From the cell containing the given text, extract its center point as [x, y] coordinate. 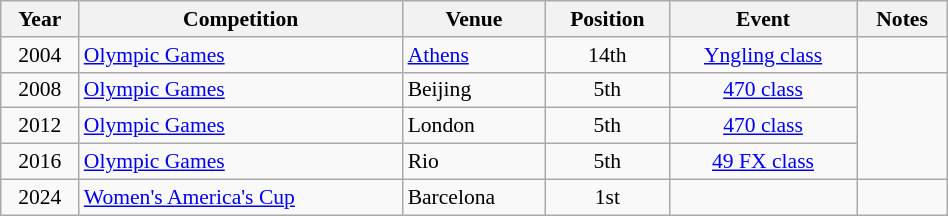
14th [607, 55]
Beijing [474, 90]
Athens [474, 55]
Women's America's Cup [241, 197]
Event [763, 19]
2008 [40, 90]
2016 [40, 162]
Notes [902, 19]
London [474, 126]
2012 [40, 126]
Position [607, 19]
Venue [474, 19]
Yngling class [763, 55]
Competition [241, 19]
1st [607, 197]
2024 [40, 197]
Barcelona [474, 197]
Year [40, 19]
49 FX class [763, 162]
Rio [474, 162]
2004 [40, 55]
